Pinpoint the cell where the given text exists, returning its (x, y) midpoint coordinate. 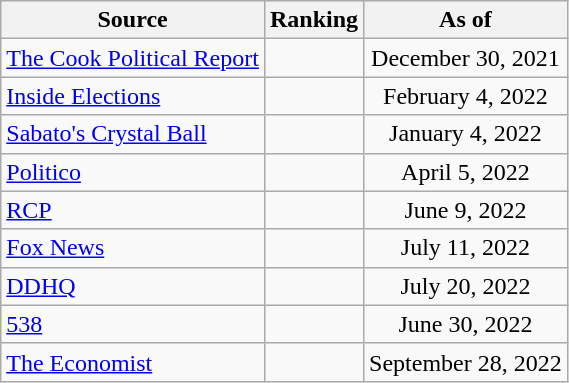
September 28, 2022 (466, 362)
Sabato's Crystal Ball (133, 134)
RCP (133, 210)
Inside Elections (133, 96)
As of (466, 20)
DDHQ (133, 286)
January 4, 2022 (466, 134)
The Economist (133, 362)
February 4, 2022 (466, 96)
Fox News (133, 248)
July 11, 2022 (466, 248)
July 20, 2022 (466, 286)
April 5, 2022 (466, 172)
Ranking (314, 20)
June 9, 2022 (466, 210)
538 (133, 324)
June 30, 2022 (466, 324)
The Cook Political Report (133, 58)
Source (133, 20)
Politico (133, 172)
December 30, 2021 (466, 58)
